From the cell containing the given text, extract its center point as [X, Y] coordinate. 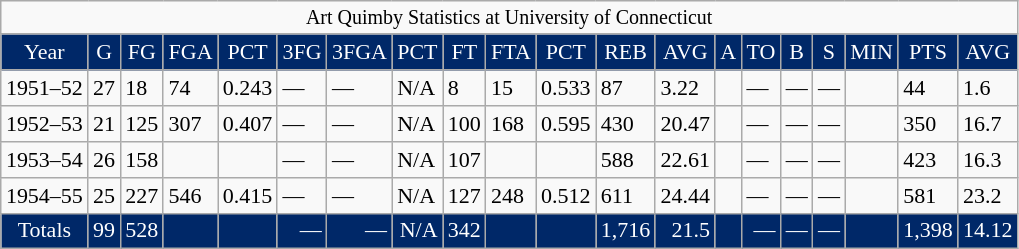
1,716 [626, 231]
14.12 [988, 231]
546 [190, 195]
423 [928, 160]
1954–55 [44, 195]
23.2 [988, 195]
21 [104, 124]
G [104, 52]
342 [464, 231]
0.595 [566, 124]
1952–53 [44, 124]
B [797, 52]
FG [142, 52]
0.243 [248, 88]
0.512 [566, 195]
1,398 [928, 231]
168 [511, 124]
FT [464, 52]
22.61 [685, 160]
20.47 [685, 124]
0.407 [248, 124]
16.3 [988, 160]
44 [928, 88]
107 [464, 160]
430 [626, 124]
611 [626, 195]
581 [928, 195]
100 [464, 124]
0.415 [248, 195]
3.22 [685, 88]
350 [928, 124]
125 [142, 124]
25 [104, 195]
0.533 [566, 88]
1951–52 [44, 88]
18 [142, 88]
26 [104, 160]
74 [190, 88]
8 [464, 88]
248 [511, 195]
15 [511, 88]
1953–54 [44, 160]
21.5 [685, 231]
588 [626, 160]
1.6 [988, 88]
Year [44, 52]
3FGA [360, 52]
REB [626, 52]
S [829, 52]
A [728, 52]
158 [142, 160]
16.7 [988, 124]
87 [626, 88]
FTA [511, 52]
99 [104, 231]
528 [142, 231]
TO [760, 52]
Totals [44, 231]
FGA [190, 52]
Art Quimby Statistics at University of Connecticut [510, 18]
3FG [302, 52]
307 [190, 124]
27 [104, 88]
227 [142, 195]
127 [464, 195]
PTS [928, 52]
24.44 [685, 195]
MIN [872, 52]
